Return the (x, y) coordinate for the center point of the cell that contains the specified text.  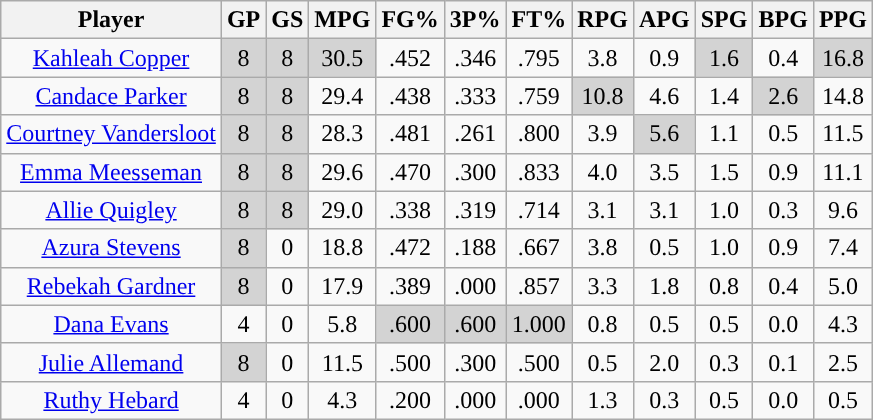
3P% (475, 20)
.319 (475, 210)
Ruthy Hebard (112, 400)
Azura Stevens (112, 248)
17.9 (342, 286)
.438 (410, 96)
Courtney Vandersloot (112, 134)
.333 (475, 96)
2.6 (783, 96)
Julie Allemand (112, 362)
3.3 (603, 286)
APG (664, 20)
5.0 (842, 286)
7.4 (842, 248)
.470 (410, 172)
RPG (603, 20)
.346 (475, 58)
.833 (539, 172)
18.8 (342, 248)
3.5 (664, 172)
29.6 (342, 172)
PPG (842, 20)
.338 (410, 210)
1.1 (724, 134)
.667 (539, 248)
.800 (539, 134)
2.5 (842, 362)
11.1 (842, 172)
BPG (783, 20)
30.5 (342, 58)
0.1 (783, 362)
Kahleah Copper (112, 58)
.795 (539, 58)
.452 (410, 58)
.200 (410, 400)
16.8 (842, 58)
29.4 (342, 96)
4.0 (603, 172)
.759 (539, 96)
GP (243, 20)
2.0 (664, 362)
1.4 (724, 96)
.714 (539, 210)
5.8 (342, 324)
Emma Meesseman (112, 172)
.389 (410, 286)
.481 (410, 134)
.472 (410, 248)
FG% (410, 20)
Dana Evans (112, 324)
.261 (475, 134)
Player (112, 20)
1.5 (724, 172)
5.6 (664, 134)
GS (288, 20)
1.3 (603, 400)
14.8 (842, 96)
9.6 (842, 210)
10.8 (603, 96)
Candace Parker (112, 96)
.188 (475, 248)
FT% (539, 20)
.857 (539, 286)
1.6 (724, 58)
3.9 (603, 134)
Rebekah Gardner (112, 286)
29.0 (342, 210)
SPG (724, 20)
28.3 (342, 134)
4.6 (664, 96)
1.000 (539, 324)
MPG (342, 20)
1.8 (664, 286)
Allie Quigley (112, 210)
